Provide the [x, y] coordinate of the cell's center where the given text is located.  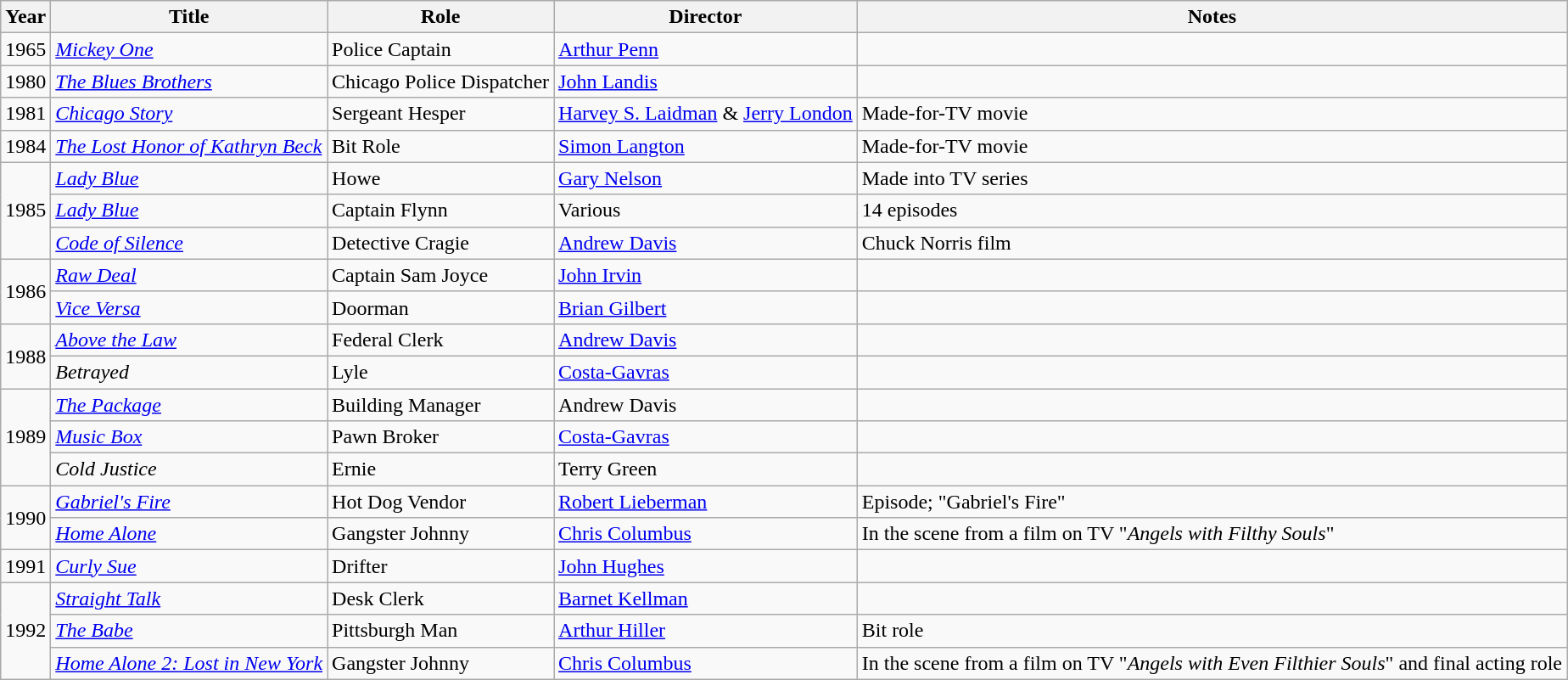
1984 [25, 146]
Code of Silence [189, 243]
Hot Dog Vendor [441, 502]
In the scene from a film on TV "Angels with Even Filthier Souls" and final acting role [1212, 663]
1992 [25, 631]
Ernie [441, 469]
Mickey One [189, 49]
1985 [25, 211]
Harvey S. Laidman & Jerry London [706, 114]
Captain Flynn [441, 211]
Chuck Norris film [1212, 243]
Straight Talk [189, 599]
Barnet Kellman [706, 599]
Building Manager [441, 405]
Simon Langton [706, 146]
Sergeant Hesper [441, 114]
Lyle [441, 372]
1980 [25, 81]
Pittsburgh Man [441, 631]
1965 [25, 49]
The Package [189, 405]
Gary Nelson [706, 178]
Captain Sam Joyce [441, 275]
1989 [25, 437]
Home Alone 2: Lost in New York [189, 663]
Vice Versa [189, 307]
John Irvin [706, 275]
1990 [25, 518]
Made into TV series [1212, 178]
Title [189, 17]
Curly Sue [189, 566]
Howe [441, 178]
1988 [25, 356]
Raw Deal [189, 275]
Cold Justice [189, 469]
Chicago Police Dispatcher [441, 81]
Bit role [1212, 631]
Federal Clerk [441, 340]
Desk Clerk [441, 599]
1986 [25, 291]
The Lost Honor of Kathryn Beck [189, 146]
Terry Green [706, 469]
John Landis [706, 81]
Arthur Hiller [706, 631]
John Hughes [706, 566]
Above the Law [189, 340]
Drifter [441, 566]
Detective Cragie [441, 243]
Music Box [189, 437]
The Babe [189, 631]
Doorman [441, 307]
Notes [1212, 17]
Pawn Broker [441, 437]
Robert Lieberman [706, 502]
The Blues Brothers [189, 81]
1981 [25, 114]
14 episodes [1212, 211]
Year [25, 17]
1991 [25, 566]
Chicago Story [189, 114]
Bit Role [441, 146]
Various [706, 211]
In the scene from a film on TV "Angels with Filthy Souls" [1212, 534]
Brian Gilbert [706, 307]
Role [441, 17]
Home Alone [189, 534]
Episode; "Gabriel's Fire" [1212, 502]
Gabriel's Fire [189, 502]
Betrayed [189, 372]
Arthur Penn [706, 49]
Police Captain [441, 49]
Director [706, 17]
